Identify which cell holds the provided text, then report its [x, y] central coordinate. 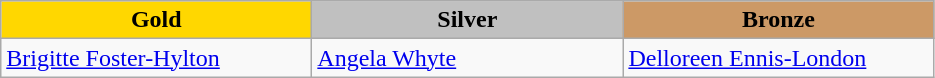
Delloreen Ennis-London [778, 58]
Silver [468, 20]
Bronze [778, 20]
Gold [156, 20]
Angela Whyte [468, 58]
Brigitte Foster-Hylton [156, 58]
